Output the (X, Y) coordinate of the center of the cell containing the given text.  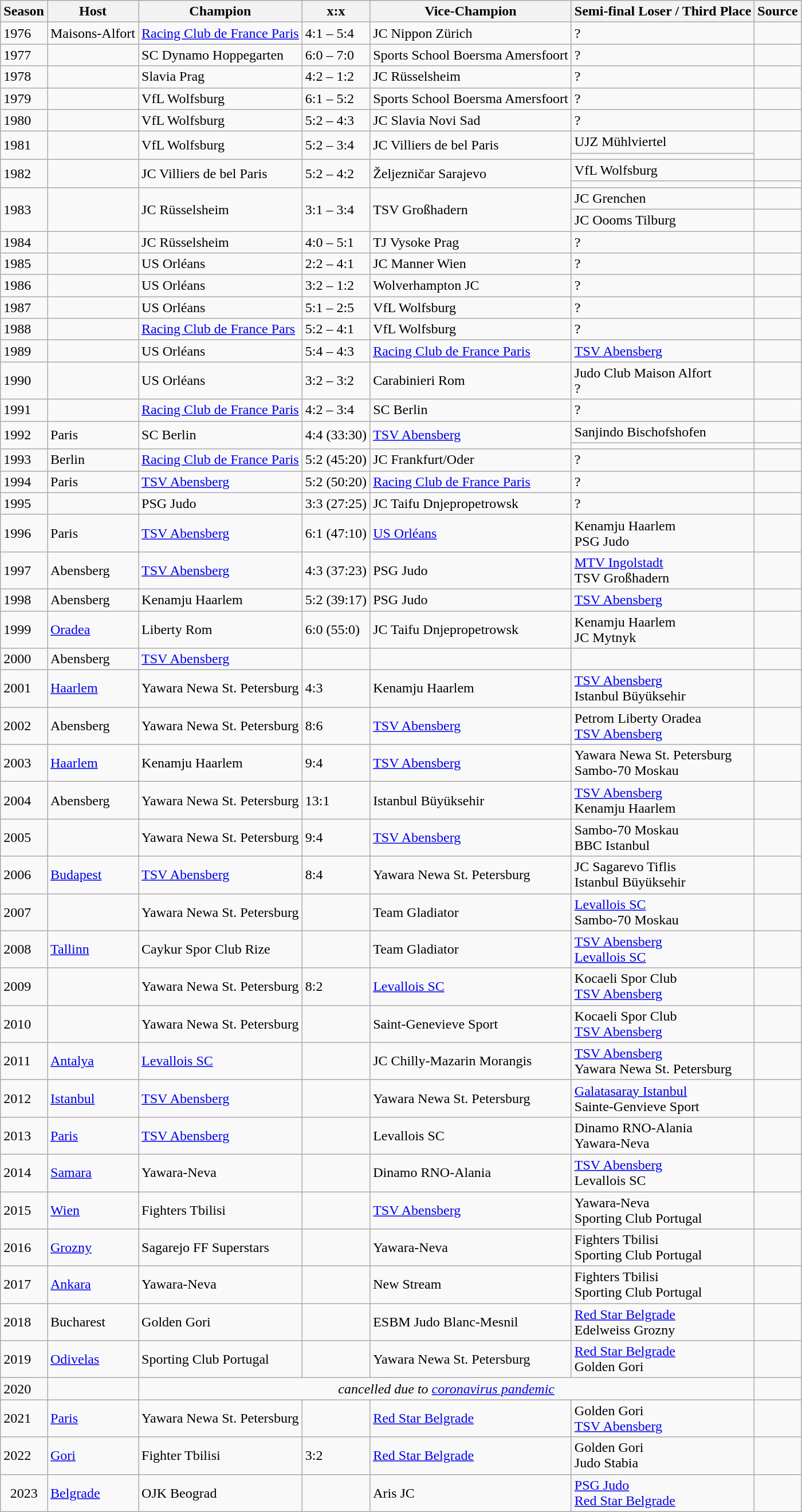
TJ Vysoke Prag (471, 242)
1997 (24, 570)
JC Frankfurt/Oder (471, 460)
JC Grenchen (663, 198)
Caykur Spor Club Rize (221, 950)
2018 (24, 1322)
Champion (221, 11)
1979 (24, 99)
SC Dynamo Hoppegarten (221, 55)
Antalya (93, 1061)
Judo Club Maison Alfort? (663, 380)
2019 (24, 1360)
Golden Gori TSV Abensberg (663, 1418)
1982 (24, 173)
OJK Beograd (221, 1493)
5:4 – 4:3 (336, 351)
1996 (24, 533)
Red Star Belgrade Golden Gori (663, 1360)
Budapest (93, 875)
Red Star Belgrade Edelweiss Grozny (663, 1322)
4:2 – 1:2 (336, 77)
1977 (24, 55)
2014 (24, 1173)
4:3 (336, 688)
Dinamo RNO-Alania (471, 1173)
2013 (24, 1135)
Fighter Tbilisi (221, 1456)
Oradea (93, 629)
2015 (24, 1210)
3:2 (336, 1456)
Dinamo RNO-Alania Yawara-Neva (663, 1135)
Source (778, 11)
Sagarejo FF Superstars (221, 1247)
Sambo-70 Moskau BBC Istanbul (663, 837)
1990 (24, 380)
Belgrade (93, 1493)
TSV Abensberg Yawara Newa St. Petersburg (663, 1061)
2022 (24, 1456)
1988 (24, 329)
2001 (24, 688)
2012 (24, 1098)
1985 (24, 264)
New Stream (471, 1285)
2004 (24, 801)
Season (24, 11)
Yawara Newa St. Petersburg Sambo-70 Moskau (663, 763)
Kenamju Haarlem PSG Judo (663, 533)
2002 (24, 726)
Saint-Genevieve Sport (471, 1024)
Wien (93, 1210)
Tallinn (93, 950)
Sanjindo Bischofshofen (663, 432)
2005 (24, 837)
1991 (24, 410)
JC Slavia Novi Sad (471, 120)
1992 (24, 435)
1993 (24, 460)
2000 (24, 659)
Odivelas (93, 1360)
Golden Gori Judo Stabia (663, 1456)
Grozny (93, 1247)
JC Oooms Tilburg (663, 220)
1981 (24, 145)
6:0 (55:0) (336, 629)
Željezničar Sarajevo (471, 173)
Liberty Rom (221, 629)
4:1 – 5:4 (336, 33)
1978 (24, 77)
Istanbul Büyüksehir (471, 801)
Yawara-Neva Sporting Club Portugal (663, 1210)
5:2 – 4:1 (336, 329)
2007 (24, 912)
5:2 – 3:4 (336, 145)
Aris JC (471, 1493)
Racing Club de France Pars (221, 329)
8:2 (336, 986)
5:2 – 4:2 (336, 173)
UJZ Mühlviertel (663, 142)
TSV Abensberg Istanbul Büyüksehir (663, 688)
Petrom Liberty Oradea TSV Abensberg (663, 726)
5:2 – 4:3 (336, 120)
3:1 – 3:4 (336, 209)
4:2 – 3:4 (336, 410)
5:2 (50:20) (336, 482)
1984 (24, 242)
1976 (24, 33)
Host (93, 11)
6:1 – 5:2 (336, 99)
8:6 (336, 726)
2017 (24, 1285)
1998 (24, 600)
1986 (24, 286)
8:4 (336, 875)
13:1 (336, 801)
x:x (336, 11)
Semi-final Loser / Third Place (663, 11)
Golden Gori (221, 1322)
2003 (24, 763)
1994 (24, 482)
6:1 (47:10) (336, 533)
1987 (24, 308)
6:0 – 7:0 (336, 55)
Gori (93, 1456)
JC Chilly-Mazarin Morangis (471, 1061)
Slavia Prag (221, 77)
2009 (24, 986)
4:4 (33:30) (336, 435)
2011 (24, 1061)
4:0 – 5:1 (336, 242)
2023 (24, 1493)
Vice-Champion (471, 11)
3:3 (27:25) (336, 503)
JC Sagarevo Tiflis Istanbul Büyüksehir (663, 875)
PSG Judo Red Star Belgrade (663, 1493)
4:3 (37:23) (336, 570)
1980 (24, 120)
5:2 (39:17) (336, 600)
Carabinieri Rom (471, 380)
MTV Ingolstadt TSV Großhadern (663, 570)
Sporting Club Portugal (221, 1360)
2008 (24, 950)
2006 (24, 875)
2021 (24, 1418)
Levallois SC Sambo-70 Moskau (663, 912)
2:2 – 4:1 (336, 264)
Fighters Tbilisi (221, 1210)
3:2 – 3:2 (336, 380)
3:2 – 1:2 (336, 286)
Galatasaray Istanbul Sainte-Genvieve Sport (663, 1098)
Ankara (93, 1285)
Maisons-Alfort (93, 33)
1983 (24, 209)
Bucharest (93, 1322)
TSV Großhadern (471, 209)
TSV Abensberg Kenamju Haarlem (663, 801)
JC Nippon Zürich (471, 33)
ESBM Judo Blanc-Mesnil (471, 1322)
Istanbul (93, 1098)
cancelled due to coronavirus pandemic (447, 1389)
1995 (24, 503)
2010 (24, 1024)
Kenamju Haarlem JC Mytnyk (663, 629)
5:2 (45:20) (336, 460)
JC Manner Wien (471, 264)
2020 (24, 1389)
Wolverhampton JC (471, 286)
Samara (93, 1173)
1989 (24, 351)
5:1 – 2:5 (336, 308)
2016 (24, 1247)
1999 (24, 629)
Berlin (93, 460)
